Detect which cell encompasses the target text, then output its [X, Y] center coordinate. 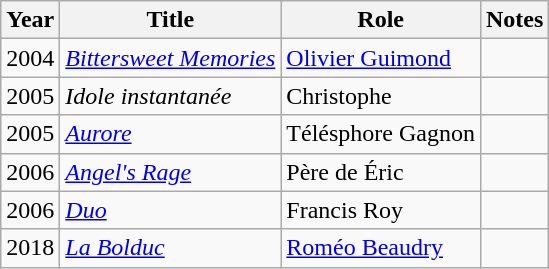
La Bolduc [170, 248]
2018 [30, 248]
Role [381, 20]
Duo [170, 210]
2004 [30, 58]
Olivier Guimond [381, 58]
Title [170, 20]
Year [30, 20]
Bittersweet Memories [170, 58]
Télésphore Gagnon [381, 134]
Notes [514, 20]
Angel's Rage [170, 172]
Père de Éric [381, 172]
Francis Roy [381, 210]
Roméo Beaudry [381, 248]
Christophe [381, 96]
Idole instantanée [170, 96]
Aurore [170, 134]
